Provide the [x, y] coordinate of the cell's center where the given text is located.  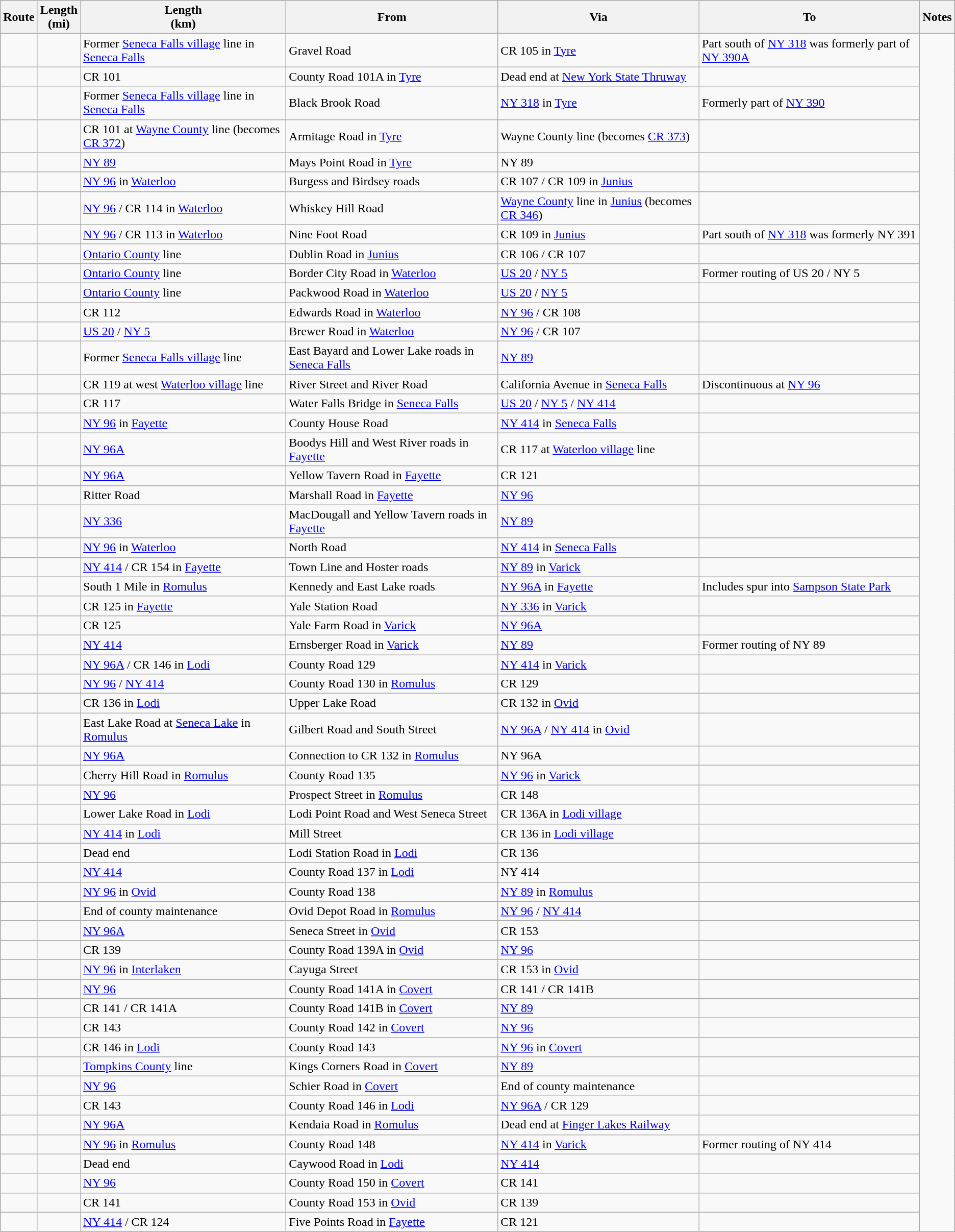
NY 318 in Tyre [599, 103]
Via [599, 17]
CR 101 [184, 77]
County House Road [392, 423]
County Road 130 in Romulus [392, 684]
Dead end at New York State Thruway [599, 77]
CR 101 at Wayne County line (becomes CR 372) [184, 136]
County Road 153 in Ovid [392, 1202]
CR 107 / CR 109 in Junius [599, 182]
NY 96 / CR 113 in Waterloo [184, 234]
NY 96 in Fayette [184, 423]
From [392, 17]
Length(km) [184, 17]
Caywood Road in Lodi [392, 1164]
NY 414 in Lodi [184, 833]
NY 96 in Varick [599, 775]
CR 106 / CR 107 [599, 254]
Lower Lake Road in Lodi [184, 814]
CR 117 [184, 404]
Former routing of US 20 / NY 5 [810, 273]
County Road 141B in Covert [392, 1008]
CR 125 in Fayette [184, 606]
County Road 101A in Tyre [392, 77]
CR 105 in Tyre [599, 50]
Armitage Road in Tyre [392, 136]
Gravel Road [392, 50]
Prospect Street in Romulus [392, 795]
Upper Lake Road [392, 703]
NY 96A / NY 414 in Ovid [599, 730]
County Road 143 [392, 1047]
Gilbert Road and South Street [392, 730]
US 20 / NY 5 / NY 414 [599, 404]
Black Brook Road [392, 103]
CR 132 in Ovid [599, 703]
To [810, 17]
CR 148 [599, 795]
Yellow Tavern Road in Fayette [392, 476]
Route [19, 17]
Tompkins County line [184, 1067]
California Avenue in Seneca Falls [599, 384]
Border City Road in Waterloo [392, 273]
NY 96 / CR 107 [599, 332]
CR 141 / CR 141A [184, 1008]
Formerly part of NY 390 [810, 103]
NY 96A / CR 129 [599, 1105]
County Road 148 [392, 1144]
County Road 141A in Covert [392, 989]
CR 153 [599, 930]
MacDougall and Yellow Tavern roads in Fayette [392, 522]
Whiskey Hill Road [392, 208]
Schier Road in Covert [392, 1086]
CR 112 [184, 312]
Cherry Hill Road in Romulus [184, 775]
NY 414 / CR 124 [184, 1222]
East Bayard and Lower Lake roads in Seneca Falls [392, 358]
Dead end at Finger Lakes Railway [599, 1125]
CR 136A in Lodi village [599, 814]
County Road 129 [392, 664]
Ovid Depot Road in Romulus [392, 911]
River Street and River Road [392, 384]
Connection to CR 132 in Romulus [392, 756]
Mill Street [392, 833]
Marshall Road in Fayette [392, 495]
Dublin Road in Junius [392, 254]
NY 336 in Varick [599, 606]
Seneca Street in Ovid [392, 930]
Cayuga Street [392, 969]
Part south of NY 318 was formerly part of NY 390A [810, 50]
NY 96 in Covert [599, 1047]
NY 96A in Fayette [599, 586]
Discontinuous at NY 96 [810, 384]
Includes spur into Sampson State Park [810, 586]
CR 153 in Ovid [599, 969]
Brewer Road in Waterloo [392, 332]
Kennedy and East Lake roads [392, 586]
Nine Foot Road [392, 234]
Yale Farm Road in Varick [392, 625]
Yale Station Road [392, 606]
Packwood Road in Waterloo [392, 292]
Boodys Hill and West River roads in Fayette [392, 449]
Length(mi) [59, 17]
County Road 135 [392, 775]
NY 414 / CR 154 in Fayette [184, 567]
NY 96 in Ovid [184, 892]
CR 136 in Lodi [184, 703]
Notes [937, 17]
Town Line and Hoster roads [392, 567]
NY 96A / CR 146 in Lodi [184, 664]
Burgess and Birdsey roads [392, 182]
County Road 146 in Lodi [392, 1105]
Kendaia Road in Romulus [392, 1125]
NY 89 in Varick [599, 567]
Former routing of NY 414 [810, 1144]
Edwards Road in Waterloo [392, 312]
NY 96 / CR 108 [599, 312]
NY 89 in Romulus [599, 892]
Mays Point Road in Tyre [392, 162]
Ernsberger Road in Varick [392, 645]
Five Points Road in Fayette [392, 1222]
CR 146 in Lodi [184, 1047]
CR 136 [599, 853]
NY 96 in Romulus [184, 1144]
NY 336 [184, 522]
East Lake Road at Seneca Lake in Romulus [184, 730]
CR 117 at Waterloo village line [599, 449]
Wayne County line (becomes CR 373) [599, 136]
Water Falls Bridge in Seneca Falls [392, 404]
Former routing of NY 89 [810, 645]
Ritter Road [184, 495]
Lodi Point Road and West Seneca Street [392, 814]
CR 136 in Lodi village [599, 833]
CR 119 at west Waterloo village line [184, 384]
NY 96 in Interlaken [184, 969]
Wayne County line in Junius (becomes CR 346) [599, 208]
CR 125 [184, 625]
County Road 138 [392, 892]
County Road 142 in Covert [392, 1028]
South 1 Mile in Romulus [184, 586]
Kings Corners Road in Covert [392, 1067]
CR 129 [599, 684]
County Road 137 in Lodi [392, 872]
County Road 150 in Covert [392, 1183]
CR 141 / CR 141B [599, 989]
Former Seneca Falls village line [184, 358]
County Road 139A in Ovid [392, 950]
North Road [392, 548]
Lodi Station Road in Lodi [392, 853]
CR 109 in Junius [599, 234]
Part south of NY 318 was formerly NY 391 [810, 234]
NY 96 / CR 114 in Waterloo [184, 208]
